Return (x, y) of the center of cell containing provided text 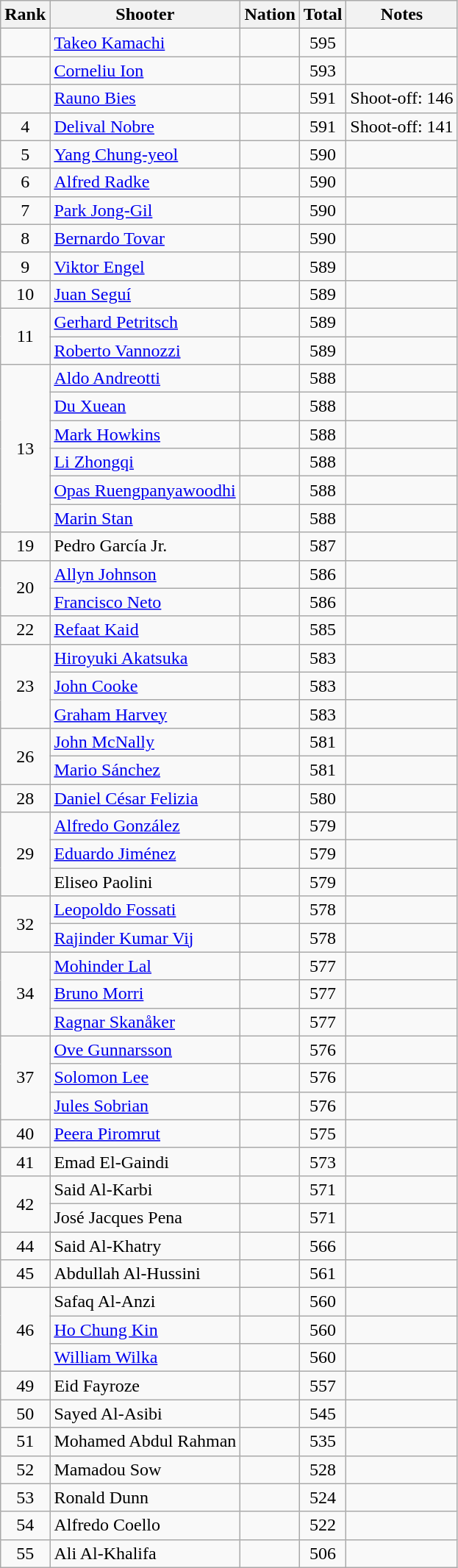
28 (25, 798)
Bernardo Tovar (146, 238)
Takeo Kamachi (146, 43)
Du Xuean (146, 407)
54 (25, 1525)
506 (323, 1553)
William Wilka (146, 1358)
John McNally (146, 742)
13 (25, 448)
Eid Fayroze (146, 1386)
Bruno Morri (146, 994)
522 (323, 1525)
585 (323, 630)
19 (25, 546)
Ronald Dunn (146, 1497)
Marin Stan (146, 518)
5 (25, 154)
37 (25, 1078)
Alfredo Coello (146, 1525)
Rank (25, 15)
545 (323, 1414)
Peera Piromrut (146, 1134)
Gerhard Petritsch (146, 322)
566 (323, 1246)
Ho Chung Kin (146, 1330)
Emad El-Gaindi (146, 1161)
4 (25, 126)
41 (25, 1161)
49 (25, 1386)
Park Jong-Gil (146, 210)
580 (323, 798)
587 (323, 546)
32 (25, 924)
Rauno Bies (146, 99)
26 (25, 756)
Mark Howkins (146, 434)
Mamadou Sow (146, 1469)
Li Zhongqi (146, 462)
6 (25, 182)
Refaat Kaid (146, 630)
573 (323, 1161)
Mario Sánchez (146, 770)
Graham Harvey (146, 714)
Said Al-Khatry (146, 1246)
52 (25, 1469)
Alfred Radke (146, 182)
53 (25, 1497)
535 (323, 1442)
Rajinder Kumar Vij (146, 938)
Mohinder Lal (146, 966)
593 (323, 71)
524 (323, 1497)
34 (25, 994)
Nation (270, 15)
23 (25, 686)
Sayed Al-Asibi (146, 1414)
Delival Nobre (146, 126)
Jules Sobrian (146, 1106)
Juan Seguí (146, 294)
Hiroyuki Akatsuka (146, 658)
Total (323, 15)
46 (25, 1330)
Allyn Johnson (146, 574)
Shoot-off: 141 (401, 126)
29 (25, 854)
Opas Ruengpanyawoodhi (146, 490)
Eduardo Jiménez (146, 854)
9 (25, 266)
20 (25, 588)
Aldo Andreotti (146, 379)
Daniel César Felizia (146, 798)
Solomon Lee (146, 1078)
575 (323, 1134)
557 (323, 1386)
Leopoldo Fossati (146, 910)
7 (25, 210)
John Cooke (146, 686)
50 (25, 1414)
José Jacques Pena (146, 1217)
Safaq Al-Anzi (146, 1302)
Viktor Engel (146, 266)
Ali Al-Khalifa (146, 1553)
Alfredo González (146, 826)
55 (25, 1553)
51 (25, 1442)
Abdullah Al-Hussini (146, 1274)
22 (25, 630)
Francisco Neto (146, 602)
Shooter (146, 15)
44 (25, 1246)
Yang Chung-yeol (146, 154)
42 (25, 1203)
Shoot-off: 146 (401, 99)
8 (25, 238)
528 (323, 1469)
Said Al-Karbi (146, 1189)
10 (25, 294)
595 (323, 43)
Notes (401, 15)
Pedro García Jr. (146, 546)
561 (323, 1274)
Eliseo Paolini (146, 882)
Ove Gunnarsson (146, 1050)
40 (25, 1134)
11 (25, 336)
Roberto Vannozzi (146, 351)
Mohamed Abdul Rahman (146, 1442)
45 (25, 1274)
Corneliu Ion (146, 71)
Ragnar Skanåker (146, 1022)
